Find where the given text appears and provide that cell's center as [X, Y] coordinate. 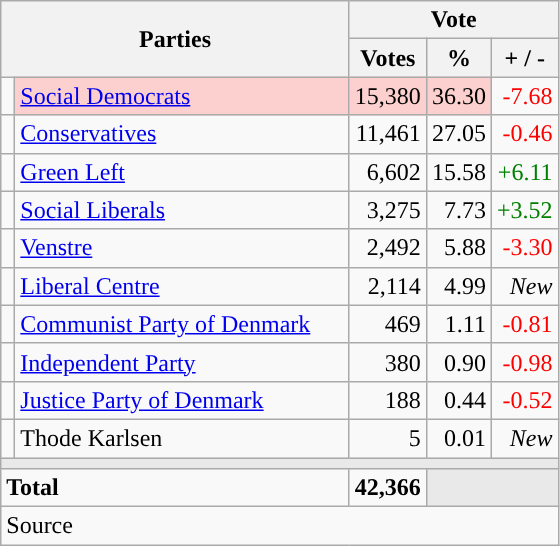
-0.46 [524, 134]
-0.81 [524, 324]
6,602 [388, 172]
Social Democrats [182, 96]
-7.68 [524, 96]
188 [388, 400]
15.58 [458, 172]
5.88 [458, 248]
42,366 [388, 488]
Justice Party of Denmark [182, 400]
-3.30 [524, 248]
2,114 [388, 286]
% [458, 58]
+ / - [524, 58]
36.30 [458, 96]
Communist Party of Denmark [182, 324]
Parties [176, 39]
15,380 [388, 96]
0.90 [458, 362]
-0.52 [524, 400]
Votes [388, 58]
27.05 [458, 134]
5 [388, 438]
0.01 [458, 438]
+3.52 [524, 210]
+6.11 [524, 172]
11,461 [388, 134]
Vote [454, 20]
2,492 [388, 248]
469 [388, 324]
Green Left [182, 172]
Total [176, 488]
7.73 [458, 210]
Social Liberals [182, 210]
4.99 [458, 286]
1.11 [458, 324]
Thode Karlsen [182, 438]
Liberal Centre [182, 286]
-0.98 [524, 362]
Conservatives [182, 134]
3,275 [388, 210]
Independent Party [182, 362]
Source [280, 526]
380 [388, 362]
Venstre [182, 248]
0.44 [458, 400]
